Determine the [X, Y] coordinate at the center of the cell enclosing the given text.  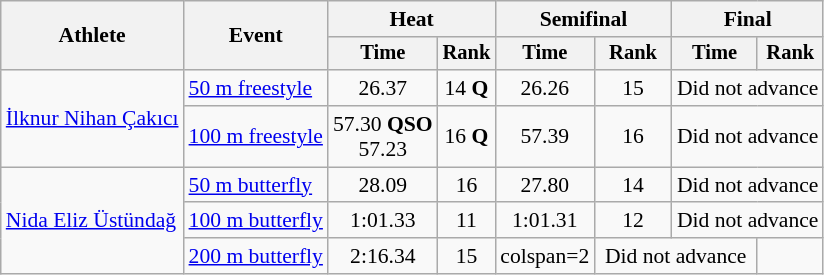
2:16.34 [383, 256]
Nida Eliz Üstündağ [92, 220]
12 [633, 221]
28.09 [383, 185]
27.80 [544, 185]
26.26 [544, 88]
100 m butterfly [256, 221]
Final [748, 19]
57.39 [544, 136]
26.37 [383, 88]
İlknur Nihan Çakıcı [92, 118]
Event [256, 36]
14 [633, 185]
50 m butterfly [256, 185]
16 Q [467, 136]
200 m butterfly [256, 256]
Athlete [92, 36]
11 [467, 221]
Heat [412, 19]
57.30 QSO57.23 [383, 136]
colspan=2 [544, 256]
50 m freestyle [256, 88]
1:01.33 [383, 221]
Semifinal [584, 19]
100 m freestyle [256, 136]
14 Q [467, 88]
1:01.31 [544, 221]
